Return [X, Y] of the center of cell containing provided text 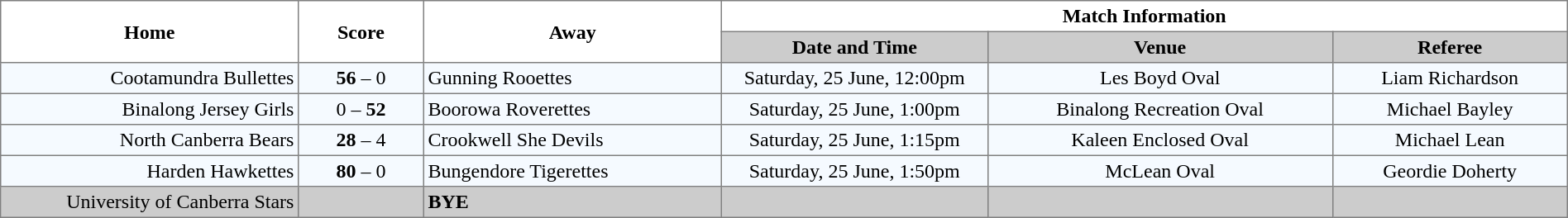
Binalong Jersey Girls [150, 109]
Kaleen Enclosed Oval [1159, 140]
Referee [1450, 47]
Michael Lean [1450, 140]
Home [150, 31]
Harden Hawkettes [150, 171]
Crookwell She Devils [572, 140]
Boorowa Roverettes [572, 109]
Match Information [1145, 17]
28 – 4 [361, 140]
Saturday, 25 June, 1:15pm [854, 140]
0 – 52 [361, 109]
Liam Richardson [1450, 78]
Gunning Rooettes [572, 78]
University of Canberra Stars [150, 202]
Score [361, 31]
Venue [1159, 47]
North Canberra Bears [150, 140]
Away [572, 31]
Saturday, 25 June, 1:50pm [854, 171]
Cootamundra Bullettes [150, 78]
McLean Oval [1159, 171]
Saturday, 25 June, 1:00pm [854, 109]
Binalong Recreation Oval [1159, 109]
56 – 0 [361, 78]
Les Boyd Oval [1159, 78]
Saturday, 25 June, 12:00pm [854, 78]
BYE [572, 202]
80 – 0 [361, 171]
Geordie Doherty [1450, 171]
Bungendore Tigerettes [572, 171]
Date and Time [854, 47]
Michael Bayley [1450, 109]
